Scan for the cell matching the given text and deliver its [X, Y] coordinate at center. 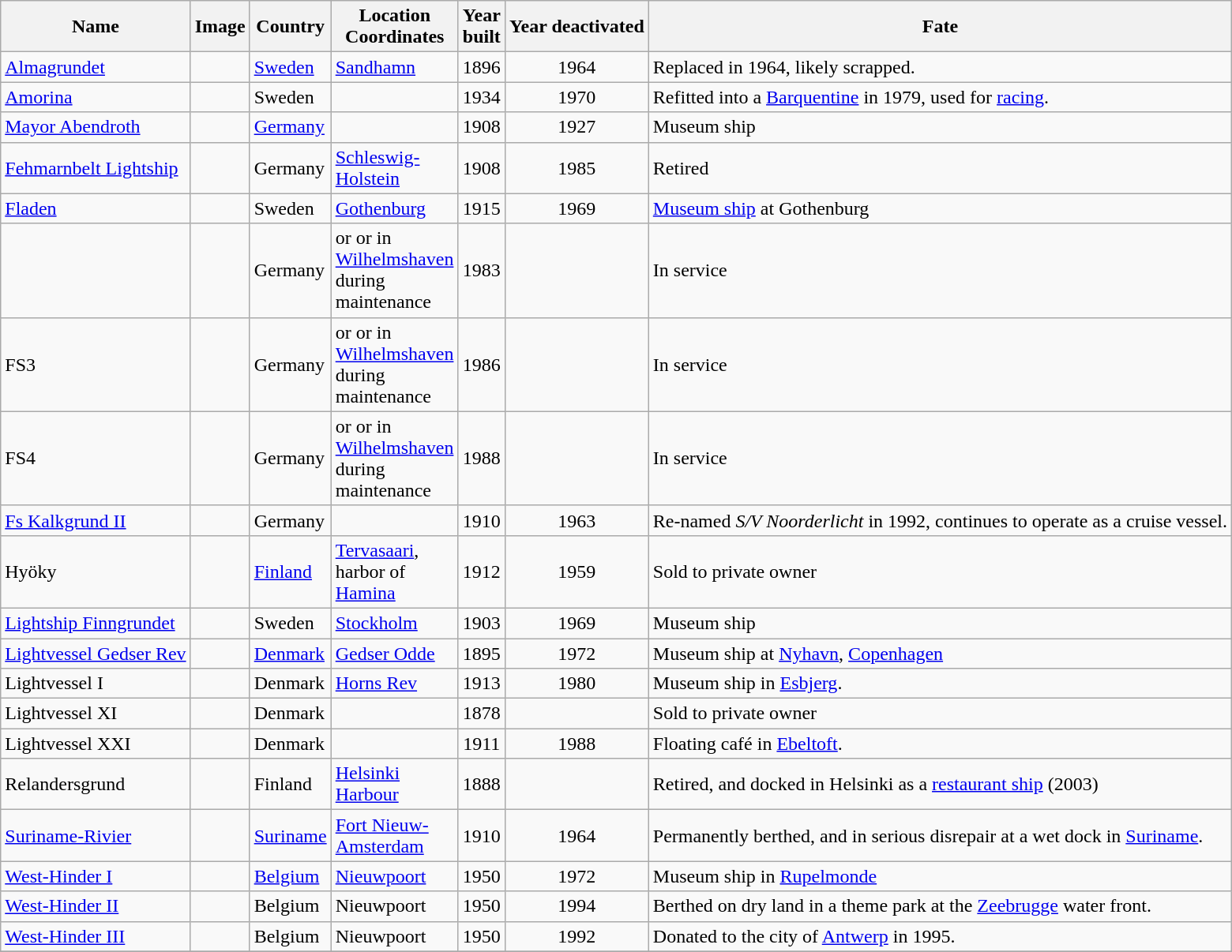
1985 [577, 167]
1888 [482, 785]
Retired, and docked in Helsinki as a restaurant ship (2003) [940, 785]
Schleswig-Holstein [395, 167]
1980 [577, 684]
Name [96, 27]
1915 [482, 208]
Horns Rev [395, 684]
1911 [482, 744]
Donated to the city of Antwerp in 1995. [940, 936]
Re-named S/V Noorderlicht in 1992, continues to operate as a cruise vessel. [940, 520]
Image [220, 27]
Helsinki Harbour [395, 785]
Country [291, 27]
1959 [577, 572]
Lightvessel I [96, 684]
Relandersgrund [96, 785]
1970 [577, 97]
LocationCoordinates [395, 27]
Fort Nieuw-Amsterdam [395, 835]
Lightship Finngrundet [96, 623]
Refitted into a Barquentine in 1979, used for racing. [940, 97]
Fate [940, 27]
Tervasaari, harbor of Hamina [395, 572]
1994 [577, 906]
Lightvessel XXI [96, 744]
1912 [482, 572]
Museum ship at Nyhavn, Copenhagen [940, 653]
Museum ship at Gothenburg [940, 208]
Replaced in 1964, likely scrapped. [940, 67]
1878 [482, 714]
Fehmarnbelt Lightship [96, 167]
1963 [577, 520]
Gedser Odde [395, 653]
Museum ship in Esbjerg. [940, 684]
FS4 [96, 458]
1896 [482, 67]
Mayor Abendroth [96, 127]
Gothenburg [395, 208]
1913 [482, 684]
Floating café in Ebeltoft. [940, 744]
West-Hinder III [96, 936]
1983 [482, 270]
Sandhamn [395, 67]
FS3 [96, 365]
Suriname-Rivier [96, 835]
1895 [482, 653]
West-Hinder I [96, 876]
Berthed on dry land in a theme park at the Zeebrugge water front. [940, 906]
1903 [482, 623]
Retired [940, 167]
Fs Kalkgrund II [96, 520]
Suriname [291, 835]
1927 [577, 127]
Lightvessel XI [96, 714]
Yearbuilt [482, 27]
Fladen [96, 208]
1992 [577, 936]
Almagrundet [96, 67]
Stockholm [395, 623]
1934 [482, 97]
1986 [482, 365]
Year deactivated [577, 27]
Permanently berthed, and in serious disrepair at a wet dock in Suriname. [940, 835]
Museum ship in Rupelmonde [940, 876]
West-Hinder II [96, 906]
Amorina [96, 97]
Hyöky [96, 572]
Lightvessel Gedser Rev [96, 653]
